Output the (X, Y) coordinate of the center of the cell containing the given text.  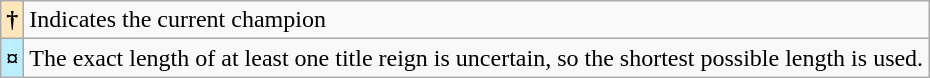
The exact length of at least one title reign is uncertain, so the shortest possible length is used. (476, 58)
Indicates the current champion (476, 20)
† (12, 20)
¤ (12, 58)
